From the cell containing the given text, extract its center point as (x, y) coordinate. 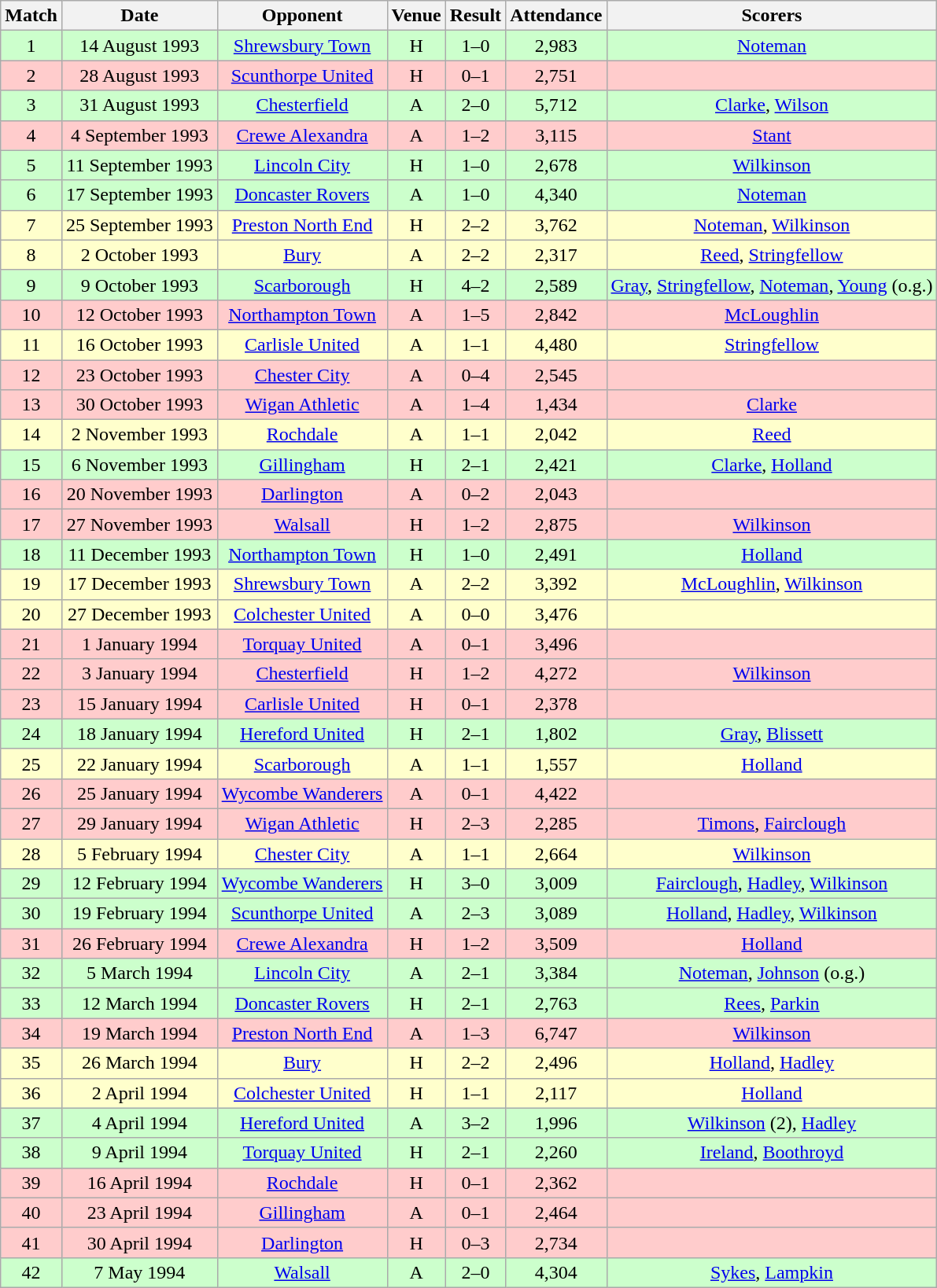
4,340 (556, 195)
4,272 (556, 674)
2,545 (556, 375)
Wilkinson (2), Hadley (772, 1123)
11 December 1993 (139, 554)
11 September 1993 (139, 165)
2,362 (556, 1183)
2,751 (556, 75)
7 (31, 225)
27 December 1993 (139, 614)
3,496 (556, 644)
23 April 1994 (139, 1213)
2,491 (556, 554)
Attendance (556, 16)
2,260 (556, 1153)
12 (31, 375)
15 (31, 465)
18 (31, 554)
25 September 1993 (139, 225)
3,089 (556, 914)
35 (31, 1063)
14 August 1993 (139, 46)
3–2 (475, 1123)
2 (31, 75)
19 March 1994 (139, 1033)
Clarke, Holland (772, 465)
28 August 1993 (139, 75)
Reed, Stringfellow (772, 255)
6 (31, 195)
12 March 1994 (139, 1003)
25 (31, 764)
2,842 (556, 315)
4–2 (475, 285)
41 (31, 1242)
4 (31, 135)
2,043 (556, 495)
40 (31, 1213)
37 (31, 1123)
21 (31, 644)
23 October 1993 (139, 375)
2,421 (556, 465)
26 March 1994 (139, 1063)
3,509 (556, 944)
2,763 (556, 1003)
26 February 1994 (139, 944)
Ireland, Boothroyd (772, 1153)
9 October 1993 (139, 285)
11 (31, 344)
17 December 1993 (139, 584)
5,712 (556, 105)
McLoughlin (772, 315)
39 (31, 1183)
2,464 (556, 1213)
3,476 (556, 614)
Gray, Stringfellow, Noteman, Young (o.g.) (772, 285)
20 (31, 614)
2,285 (556, 823)
2 April 1994 (139, 1093)
Stant (772, 135)
28 (31, 853)
Noteman, Wilkinson (772, 225)
42 (31, 1272)
2,875 (556, 524)
26 (31, 793)
2,589 (556, 285)
13 (31, 405)
3,115 (556, 135)
Noteman, Johnson (o.g.) (772, 973)
Holland, Hadley, Wilkinson (772, 914)
12 October 1993 (139, 315)
Sykes, Lampkin (772, 1272)
9 (31, 285)
Rees, Parkin (772, 1003)
Clarke, Wilson (772, 105)
2,678 (556, 165)
24 (31, 734)
19 (31, 584)
17 (31, 524)
22 January 1994 (139, 764)
9 April 1994 (139, 1153)
22 (31, 674)
31 (31, 944)
27 (31, 823)
16 October 1993 (139, 344)
30 April 1994 (139, 1242)
3 (31, 105)
6,747 (556, 1033)
10 (31, 315)
0–2 (475, 495)
27 November 1993 (139, 524)
3,384 (556, 973)
8 (31, 255)
3,009 (556, 884)
23 (31, 704)
12 February 1994 (139, 884)
Date (139, 16)
Clarke (772, 405)
1 (31, 46)
0–3 (475, 1242)
Holland, Hadley (772, 1063)
30 (31, 914)
Match (31, 16)
2,734 (556, 1242)
1,802 (556, 734)
Stringfellow (772, 344)
Fairclough, Hadley, Wilkinson (772, 884)
25 January 1994 (139, 793)
2,042 (556, 435)
18 January 1994 (139, 734)
4,304 (556, 1272)
1,996 (556, 1123)
McLoughlin, Wilkinson (772, 584)
0–4 (475, 375)
1 January 1994 (139, 644)
30 October 1993 (139, 405)
5 February 1994 (139, 853)
1,434 (556, 405)
2,378 (556, 704)
0–0 (475, 614)
Gray, Blissett (772, 734)
2,664 (556, 853)
3,762 (556, 225)
20 November 1993 (139, 495)
1–3 (475, 1033)
1–4 (475, 405)
1–5 (475, 315)
2,317 (556, 255)
Venue (416, 16)
2 October 1993 (139, 255)
Timons, Fairclough (772, 823)
3–0 (475, 884)
3 January 1994 (139, 674)
19 February 1994 (139, 914)
2,117 (556, 1093)
2 November 1993 (139, 435)
1,557 (556, 764)
33 (31, 1003)
14 (31, 435)
17 September 1993 (139, 195)
Reed (772, 435)
29 January 1994 (139, 823)
15 January 1994 (139, 704)
29 (31, 884)
16 April 1994 (139, 1183)
36 (31, 1093)
Scorers (772, 16)
38 (31, 1153)
16 (31, 495)
3,392 (556, 584)
4,480 (556, 344)
Opponent (302, 16)
31 August 1993 (139, 105)
4 September 1993 (139, 135)
Result (475, 16)
5 March 1994 (139, 973)
4,422 (556, 793)
4 April 1994 (139, 1123)
7 May 1994 (139, 1272)
2,496 (556, 1063)
5 (31, 165)
2,983 (556, 46)
6 November 1993 (139, 465)
34 (31, 1033)
32 (31, 973)
